Search for the cell housing the specified text and yield its (X, Y) center coordinate. 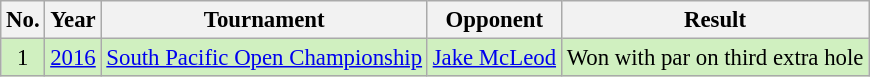
Year (73, 20)
Opponent (494, 20)
Result (714, 20)
Won with par on third extra hole (714, 58)
Tournament (264, 20)
2016 (73, 58)
Jake McLeod (494, 58)
1 (23, 58)
South Pacific Open Championship (264, 58)
No. (23, 20)
